Detect which cell encompasses the target text, then output its [x, y] center coordinate. 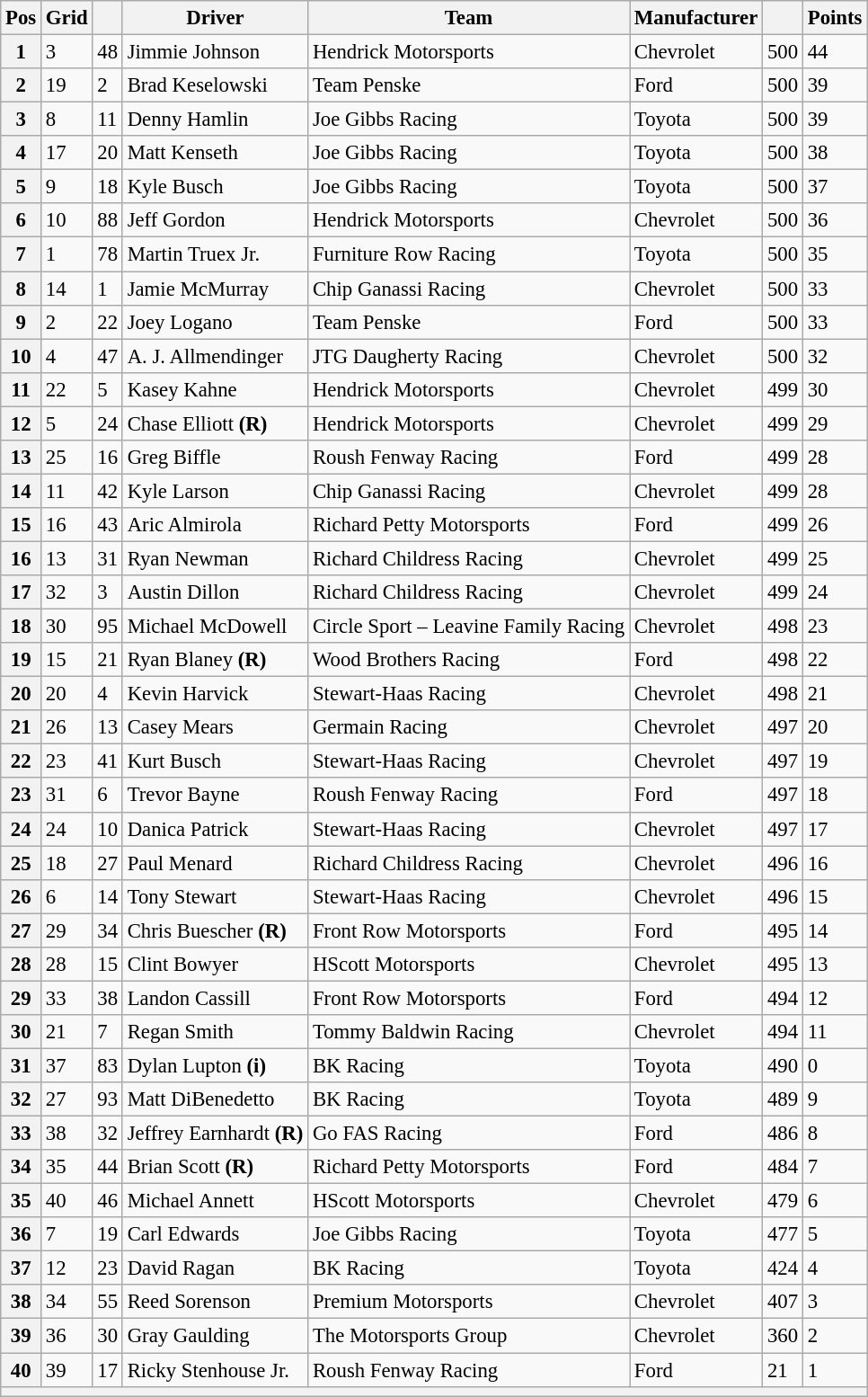
Jimmie Johnson [215, 52]
Casey Mears [215, 727]
Gray Gaulding [215, 1336]
93 [108, 1099]
42 [108, 491]
Michael Annett [215, 1201]
JTG Daugherty Racing [469, 356]
Ryan Blaney (R) [215, 660]
Jamie McMurray [215, 289]
Kyle Busch [215, 187]
Jeffrey Earnhardt (R) [215, 1134]
Wood Brothers Racing [469, 660]
78 [108, 254]
Greg Biffle [215, 458]
407 [784, 1303]
Brian Scott (R) [215, 1167]
Martin Truex Jr. [215, 254]
Manufacturer [696, 18]
Chase Elliott (R) [215, 423]
46 [108, 1201]
360 [784, 1336]
484 [784, 1167]
Danica Patrick [215, 829]
Trevor Bayne [215, 796]
479 [784, 1201]
Denny Hamlin [215, 120]
Grid [66, 18]
424 [784, 1268]
Landon Cassill [215, 998]
48 [108, 52]
Matt DiBenedetto [215, 1099]
41 [108, 761]
Dylan Lupton (i) [215, 1065]
The Motorsports Group [469, 1336]
Michael McDowell [215, 627]
Aric Almirola [215, 525]
Regan Smith [215, 1032]
Brad Keselowski [215, 85]
Team [469, 18]
490 [784, 1065]
Paul Menard [215, 863]
Points [834, 18]
Reed Sorenson [215, 1303]
Matt Kenseth [215, 153]
Kyle Larson [215, 491]
Joey Logano [215, 322]
Circle Sport – Leavine Family Racing [469, 627]
Austin Dillon [215, 592]
Chris Buescher (R) [215, 930]
David Ragan [215, 1268]
Germain Racing [469, 727]
Kasey Kahne [215, 389]
Jeff Gordon [215, 220]
Driver [215, 18]
477 [784, 1234]
Go FAS Racing [469, 1134]
95 [108, 627]
A. J. Allmendinger [215, 356]
0 [834, 1065]
Tony Stewart [215, 896]
Ricky Stenhouse Jr. [215, 1370]
83 [108, 1065]
43 [108, 525]
55 [108, 1303]
Ryan Newman [215, 558]
489 [784, 1099]
47 [108, 356]
Clint Bowyer [215, 965]
Pos [22, 18]
Kurt Busch [215, 761]
486 [784, 1134]
88 [108, 220]
Furniture Row Racing [469, 254]
Tommy Baldwin Racing [469, 1032]
Premium Motorsports [469, 1303]
Kevin Harvick [215, 694]
Carl Edwards [215, 1234]
